Pinpoint the cell where the given text exists, returning its [X, Y] midpoint coordinate. 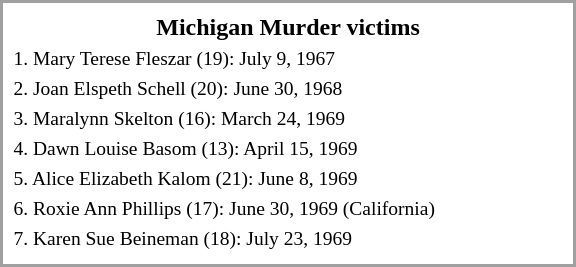
6. Roxie Ann Phillips (17): June 30, 1969 (California) [288, 208]
1. Mary Terese Fleszar (19): July 9, 1967 [288, 58]
4. Dawn Louise Basom (13): April 15, 1969 [288, 148]
5. Alice Elizabeth Kalom (21): June 8, 1969 [288, 178]
Michigan Murder victims [288, 27]
2. Joan Elspeth Schell (20): June 30, 1968 [288, 88]
3. Maralynn Skelton (16): March 24, 1969 [288, 118]
7. Karen Sue Beineman (18): July 23, 1969 [288, 238]
